Extract the [x, y] coordinate from the center of the cell holding the provided text.  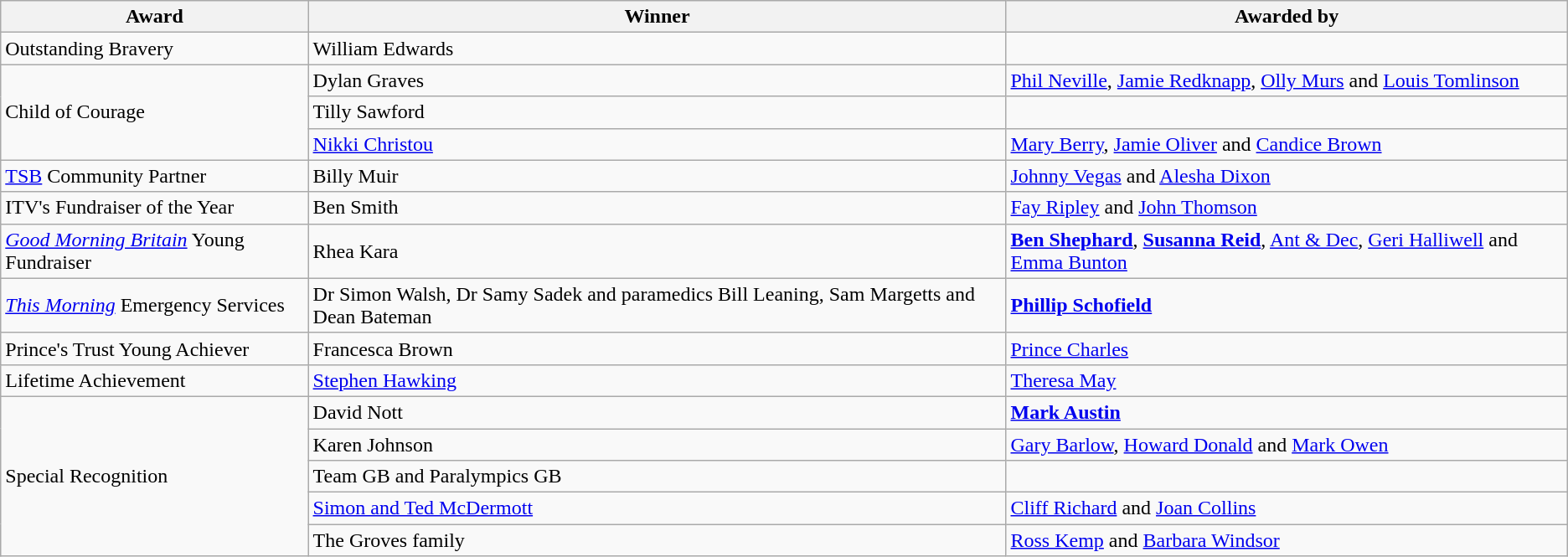
Billy Muir [657, 176]
Rhea Kara [657, 251]
Nikki Christou [657, 144]
Ross Kemp and Barbara Windsor [1287, 540]
Awarded by [1287, 17]
Stephen Hawking [657, 380]
Dr Simon Walsh, Dr Samy Sadek and paramedics Bill Leaning, Sam Margetts and Dean Bateman [657, 305]
The Groves family [657, 540]
Karen Johnson [657, 445]
Johnny Vegas and Alesha Dixon [1287, 176]
Francesca Brown [657, 348]
This Morning Emergency Services [154, 305]
Good Morning Britain Young Fundraiser [154, 251]
Simon and Ted McDermott [657, 508]
TSB Community Partner [154, 176]
Ben Shephard, Susanna Reid, Ant & Dec, Geri Halliwell and Emma Bunton [1287, 251]
Team GB and Paralympics GB [657, 477]
Tilly Sawford [657, 112]
Winner [657, 17]
Prince Charles [1287, 348]
Outstanding Bravery [154, 49]
Special Recognition [154, 476]
ITV's Fundraiser of the Year [154, 208]
Mark Austin [1287, 412]
Phil Neville, Jamie Redknapp, Olly Murs and Louis Tomlinson [1287, 80]
David Nott [657, 412]
Gary Barlow, Howard Donald and Mark Owen [1287, 445]
Phillip Schofield [1287, 305]
Award [154, 17]
Mary Berry, Jamie Oliver and Candice Brown [1287, 144]
Prince's Trust Young Achiever [154, 348]
Fay Ripley and John Thomson [1287, 208]
Dylan Graves [657, 80]
Theresa May [1287, 380]
Ben Smith [657, 208]
Cliff Richard and Joan Collins [1287, 508]
William Edwards [657, 49]
Child of Courage [154, 112]
Lifetime Achievement [154, 380]
